Return [x, y] of the center of cell containing provided text 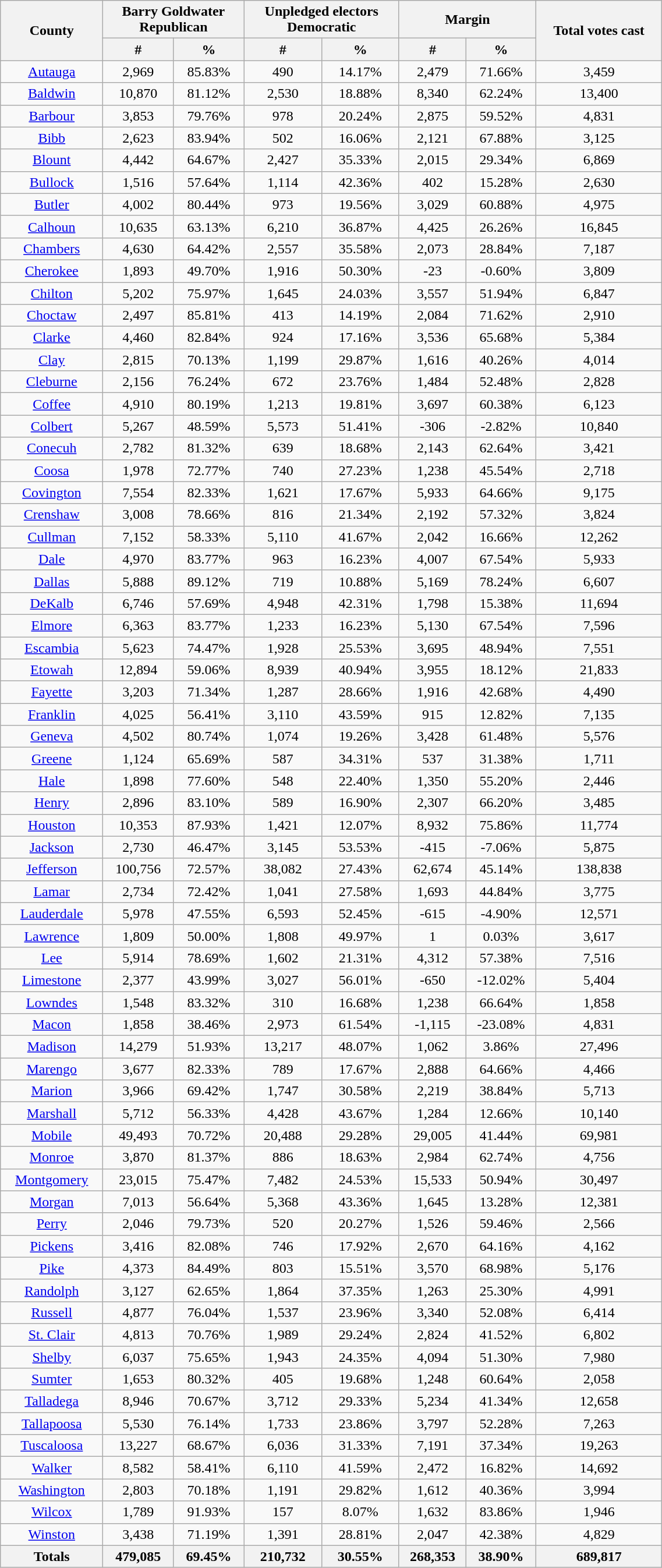
18.88% [360, 94]
Greene [52, 759]
4,442 [139, 160]
81.12% [208, 94]
4,425 [432, 226]
12.66% [501, 1113]
10,635 [139, 226]
78.69% [208, 958]
7,554 [139, 493]
71.34% [208, 692]
15,533 [432, 1180]
5,267 [139, 426]
19.56% [360, 204]
1,733 [283, 1424]
20,488 [283, 1135]
2,143 [432, 448]
14,279 [139, 1047]
63.13% [208, 226]
29.34% [501, 160]
76.24% [208, 382]
31.33% [360, 1446]
4,502 [139, 737]
Cleburne [52, 382]
52.48% [501, 382]
5,110 [283, 537]
3,416 [139, 1246]
Chambers [52, 249]
3,110 [283, 714]
2,307 [432, 803]
Houston [52, 825]
56.64% [208, 1202]
16.90% [360, 803]
74.47% [208, 648]
Marengo [52, 1069]
3,459 [599, 72]
1,114 [283, 182]
12.07% [360, 825]
44.84% [501, 891]
537 [432, 759]
67.88% [501, 138]
3,797 [432, 1424]
4,948 [283, 603]
Macon [52, 1025]
1,233 [283, 625]
157 [283, 1512]
28.81% [360, 1534]
4,007 [432, 559]
4,002 [139, 204]
57.69% [208, 603]
7,516 [599, 958]
49,493 [139, 1135]
1,350 [432, 781]
Autauga [52, 72]
3,536 [432, 338]
1,284 [432, 1113]
30.58% [360, 1091]
520 [283, 1224]
4,428 [283, 1113]
64.67% [208, 160]
5,573 [283, 426]
51.93% [208, 1047]
-615 [432, 914]
3,712 [283, 1401]
16.68% [360, 1002]
5,712 [139, 1113]
2,219 [432, 1091]
Chilton [52, 293]
3,697 [432, 404]
2,156 [139, 382]
83.10% [208, 803]
78.24% [501, 581]
64.42% [208, 249]
2,015 [432, 160]
25.30% [501, 1290]
Baldwin [52, 94]
12,381 [599, 1202]
402 [432, 182]
7,980 [599, 1357]
886 [283, 1158]
61.54% [360, 1025]
1,213 [283, 404]
Lowndes [52, 1002]
-23.08% [501, 1025]
13,400 [599, 94]
Jefferson [52, 869]
38.90% [501, 1556]
38,082 [283, 869]
1,537 [283, 1312]
2,192 [432, 515]
4,756 [599, 1158]
479,085 [139, 1556]
58.33% [208, 537]
19.68% [360, 1379]
8,939 [283, 670]
3,824 [599, 515]
DeKalb [52, 603]
5,576 [599, 737]
83.86% [501, 1512]
4,991 [599, 1290]
915 [432, 714]
34.31% [360, 759]
7,152 [139, 537]
Henry [52, 803]
2,718 [599, 470]
2,566 [599, 1224]
41.44% [501, 1135]
1,421 [283, 825]
42.31% [360, 603]
18.68% [360, 448]
Talladega [52, 1401]
59.06% [208, 670]
48.59% [208, 426]
40.26% [501, 360]
60.64% [501, 1379]
68.67% [208, 1446]
57.64% [208, 182]
Tallapoosa [52, 1424]
-306 [432, 426]
51.94% [501, 293]
4,466 [599, 1069]
85.83% [208, 72]
55.20% [501, 781]
6,607 [599, 581]
2,734 [139, 891]
Unpledged electorsDemocratic [321, 20]
11,774 [599, 825]
689,817 [599, 1556]
41.59% [360, 1468]
3.86% [501, 1047]
7,013 [139, 1202]
43.99% [208, 980]
-12.02% [501, 980]
Sumter [52, 1379]
Crenshaw [52, 515]
76.04% [208, 1312]
2,530 [283, 94]
6,847 [599, 293]
1,978 [139, 470]
6,037 [139, 1357]
4,490 [599, 692]
15.28% [501, 182]
81.37% [208, 1158]
1,632 [432, 1512]
1,612 [432, 1490]
80.44% [208, 204]
Total votes cast [599, 30]
13,217 [283, 1047]
13.28% [501, 1202]
5,713 [599, 1091]
Hale [52, 781]
29.24% [360, 1335]
56.41% [208, 714]
37.34% [501, 1446]
20.27% [360, 1224]
23.96% [360, 1312]
12,658 [599, 1401]
43.36% [360, 1202]
3,428 [432, 737]
4,829 [599, 1534]
49.70% [208, 271]
10,353 [139, 825]
Totals [52, 1556]
62,674 [432, 869]
11,694 [599, 603]
40.94% [360, 670]
79.73% [208, 1224]
8,340 [432, 94]
1,808 [283, 936]
2,042 [432, 537]
Montgomery [52, 1180]
1,526 [432, 1224]
3,008 [139, 515]
3,955 [432, 670]
18.63% [360, 1158]
1,893 [139, 271]
83.94% [208, 138]
28.66% [360, 692]
2,058 [599, 1379]
Morgan [52, 1202]
1,693 [432, 891]
Escambia [52, 648]
268,353 [432, 1556]
7,191 [432, 1446]
2,046 [139, 1224]
3,438 [139, 1534]
23.76% [360, 382]
-0.60% [501, 271]
2,084 [432, 316]
84.49% [208, 1268]
43.59% [360, 714]
1,898 [139, 781]
1,263 [432, 1290]
Lauderdale [52, 914]
4,813 [139, 1335]
20.24% [360, 116]
59.46% [501, 1224]
3,870 [139, 1158]
35.33% [360, 160]
7,551 [599, 648]
Randolph [52, 1290]
1,391 [283, 1534]
1,653 [139, 1379]
2,497 [139, 316]
23,015 [139, 1180]
12.82% [501, 714]
87.93% [208, 825]
4,025 [139, 714]
15.38% [501, 603]
6,210 [283, 226]
2,670 [432, 1246]
803 [283, 1268]
2,479 [432, 72]
2,875 [432, 116]
17.92% [360, 1246]
3,027 [283, 980]
1,943 [283, 1357]
1,602 [283, 958]
6,036 [283, 1446]
56.33% [208, 1113]
7,482 [283, 1180]
4,630 [139, 249]
51.30% [501, 1357]
71.19% [208, 1534]
12,571 [599, 914]
70.76% [208, 1335]
12,894 [139, 670]
69.45% [208, 1556]
3,853 [139, 116]
100,756 [139, 869]
Etowah [52, 670]
40.36% [501, 1490]
75.47% [208, 1180]
50.94% [501, 1180]
50.00% [208, 936]
405 [283, 1379]
79.76% [208, 116]
Marshall [52, 1113]
7,263 [599, 1424]
42.68% [501, 692]
3,125 [599, 138]
Dallas [52, 581]
45.14% [501, 869]
5,130 [432, 625]
5,368 [283, 1202]
1,248 [432, 1379]
42.36% [360, 182]
3,145 [283, 847]
1,989 [283, 1335]
14,692 [599, 1468]
672 [283, 382]
587 [283, 759]
6,746 [139, 603]
Marion [52, 1091]
2,047 [432, 1534]
4,877 [139, 1312]
80.19% [208, 404]
8,932 [432, 825]
3,203 [139, 692]
Winston [52, 1534]
2,910 [599, 316]
Shelby [52, 1357]
7,187 [599, 249]
2,815 [139, 360]
2,557 [283, 249]
30,497 [599, 1180]
72.42% [208, 891]
1,864 [283, 1290]
1,199 [283, 360]
Cullman [52, 537]
1,946 [599, 1512]
1,287 [283, 692]
548 [283, 781]
Barry GoldwaterRepublican [174, 20]
76.14% [208, 1424]
-4.90% [501, 914]
1,809 [139, 936]
48.07% [360, 1047]
45.54% [501, 470]
21.31% [360, 958]
62.64% [501, 448]
-2.82% [501, 426]
27.23% [360, 470]
72.57% [208, 869]
Tuscaloosa [52, 1446]
1,621 [283, 493]
56.01% [360, 980]
2,803 [139, 1490]
413 [283, 316]
9,175 [599, 493]
2,730 [139, 847]
1,124 [139, 759]
1,041 [283, 891]
2,446 [599, 781]
2,888 [432, 1069]
81.32% [208, 448]
70.72% [208, 1135]
Colbert [52, 426]
60.88% [501, 204]
789 [283, 1069]
19,263 [599, 1446]
-7.06% [501, 847]
5,888 [139, 581]
52.45% [360, 914]
66.64% [501, 1002]
16,845 [599, 226]
5,176 [599, 1268]
Limestone [52, 980]
18.12% [501, 670]
24.03% [360, 293]
2,472 [432, 1468]
Blount [52, 160]
41.67% [360, 537]
23.86% [360, 1424]
6,110 [283, 1468]
29.33% [360, 1401]
48.94% [501, 648]
Coosa [52, 470]
49.97% [360, 936]
41.34% [501, 1401]
County [52, 30]
77.60% [208, 781]
70.13% [208, 360]
12,262 [599, 537]
4,162 [599, 1246]
75.97% [208, 293]
38.46% [208, 1025]
2,984 [432, 1158]
St. Clair [52, 1335]
6,414 [599, 1312]
82.84% [208, 338]
29.82% [360, 1490]
75.86% [501, 825]
72.77% [208, 470]
52.28% [501, 1424]
59.52% [501, 116]
Butler [52, 204]
89.12% [208, 581]
3,994 [599, 1490]
5,623 [139, 648]
Pike [52, 1268]
2,969 [139, 72]
4,975 [599, 204]
0.03% [501, 936]
3,421 [599, 448]
16.66% [501, 537]
13,227 [139, 1446]
Barbour [52, 116]
19.26% [360, 737]
31.38% [501, 759]
1,789 [139, 1512]
4,910 [139, 404]
53.53% [360, 847]
14.19% [360, 316]
2,427 [283, 160]
5,404 [599, 980]
2,623 [139, 138]
71.66% [501, 72]
51.41% [360, 426]
Walker [52, 1468]
4,014 [599, 360]
-23 [432, 271]
46.47% [208, 847]
589 [283, 803]
35.58% [360, 249]
Monroe [52, 1158]
310 [283, 1002]
1,711 [599, 759]
2,377 [139, 980]
69.42% [208, 1091]
Jackson [52, 847]
Margin [467, 20]
37.35% [360, 1290]
5,234 [432, 1401]
5,384 [599, 338]
7,135 [599, 714]
-415 [432, 847]
Lawrence [52, 936]
85.81% [208, 316]
1,548 [139, 1002]
3,966 [139, 1091]
-650 [432, 980]
57.38% [501, 958]
27,496 [599, 1047]
Lee [52, 958]
82.08% [208, 1246]
5,875 [599, 847]
Clarke [52, 338]
62.65% [208, 1290]
2,828 [599, 382]
3,677 [139, 1069]
2,630 [599, 182]
10,140 [599, 1113]
41.52% [501, 1335]
69,981 [599, 1135]
42.38% [501, 1534]
Perry [52, 1224]
83.32% [208, 1002]
639 [283, 448]
62.74% [501, 1158]
2,782 [139, 448]
Mobile [52, 1135]
Bullock [52, 182]
Franklin [52, 714]
25.53% [360, 648]
1,484 [432, 382]
Elmore [52, 625]
3,809 [599, 271]
6,802 [599, 1335]
78.66% [208, 515]
3,695 [432, 648]
8,582 [139, 1468]
490 [283, 72]
24.53% [360, 1180]
64.16% [501, 1246]
2,121 [432, 138]
16.82% [501, 1468]
16.06% [360, 138]
3,127 [139, 1290]
3,557 [432, 293]
1,928 [283, 648]
Dale [52, 559]
29.28% [360, 1135]
2,824 [432, 1335]
Lamar [52, 891]
17.16% [360, 338]
30.55% [360, 1556]
3,485 [599, 803]
3,029 [432, 204]
19.81% [360, 404]
Pickens [52, 1246]
75.65% [208, 1357]
-1,115 [432, 1025]
973 [283, 204]
10,870 [139, 94]
138,838 [599, 869]
3,775 [599, 891]
1,074 [283, 737]
5,978 [139, 914]
80.32% [208, 1379]
Calhoun [52, 226]
Conecuh [52, 448]
50.30% [360, 271]
816 [283, 515]
Russell [52, 1312]
15.51% [360, 1268]
27.43% [360, 869]
7,596 [599, 625]
5,202 [139, 293]
10.88% [360, 581]
29,005 [432, 1135]
62.24% [501, 94]
61.48% [501, 737]
1,191 [283, 1490]
58.41% [208, 1468]
38.84% [501, 1091]
60.38% [501, 404]
21,833 [599, 670]
5,530 [139, 1424]
746 [283, 1246]
4,970 [139, 559]
2,073 [432, 249]
924 [283, 338]
2,896 [139, 803]
24.35% [360, 1357]
66.20% [501, 803]
719 [283, 581]
80.74% [208, 737]
1,062 [432, 1047]
52.08% [501, 1312]
740 [283, 470]
Washington [52, 1490]
70.18% [208, 1490]
65.69% [208, 759]
22.40% [360, 781]
36.87% [360, 226]
4,312 [432, 958]
1 [432, 936]
Wilcox [52, 1512]
2,973 [283, 1025]
1,798 [432, 603]
8.07% [360, 1512]
5,169 [432, 581]
Fayette [52, 692]
4,373 [139, 1268]
71.62% [501, 316]
8,946 [139, 1401]
6,593 [283, 914]
210,732 [283, 1556]
26.26% [501, 226]
3,570 [432, 1268]
21.34% [360, 515]
Geneva [52, 737]
3,617 [599, 936]
6,363 [139, 625]
5,914 [139, 958]
502 [283, 138]
978 [283, 116]
47.55% [208, 914]
14.17% [360, 72]
28.84% [501, 249]
70.67% [208, 1401]
1,747 [283, 1091]
963 [283, 559]
6,869 [599, 160]
29.87% [360, 360]
4,460 [139, 338]
Bibb [52, 138]
1,616 [432, 360]
6,123 [599, 404]
4,094 [432, 1357]
27.58% [360, 891]
68.98% [501, 1268]
Coffee [52, 404]
10,840 [599, 426]
Covington [52, 493]
43.67% [360, 1113]
1,516 [139, 182]
65.68% [501, 338]
Madison [52, 1047]
91.93% [208, 1512]
Clay [52, 360]
Cherokee [52, 271]
Choctaw [52, 316]
3,340 [432, 1312]
57.32% [501, 515]
